Pinpoint the cell where the given text exists, returning its (X, Y) midpoint coordinate. 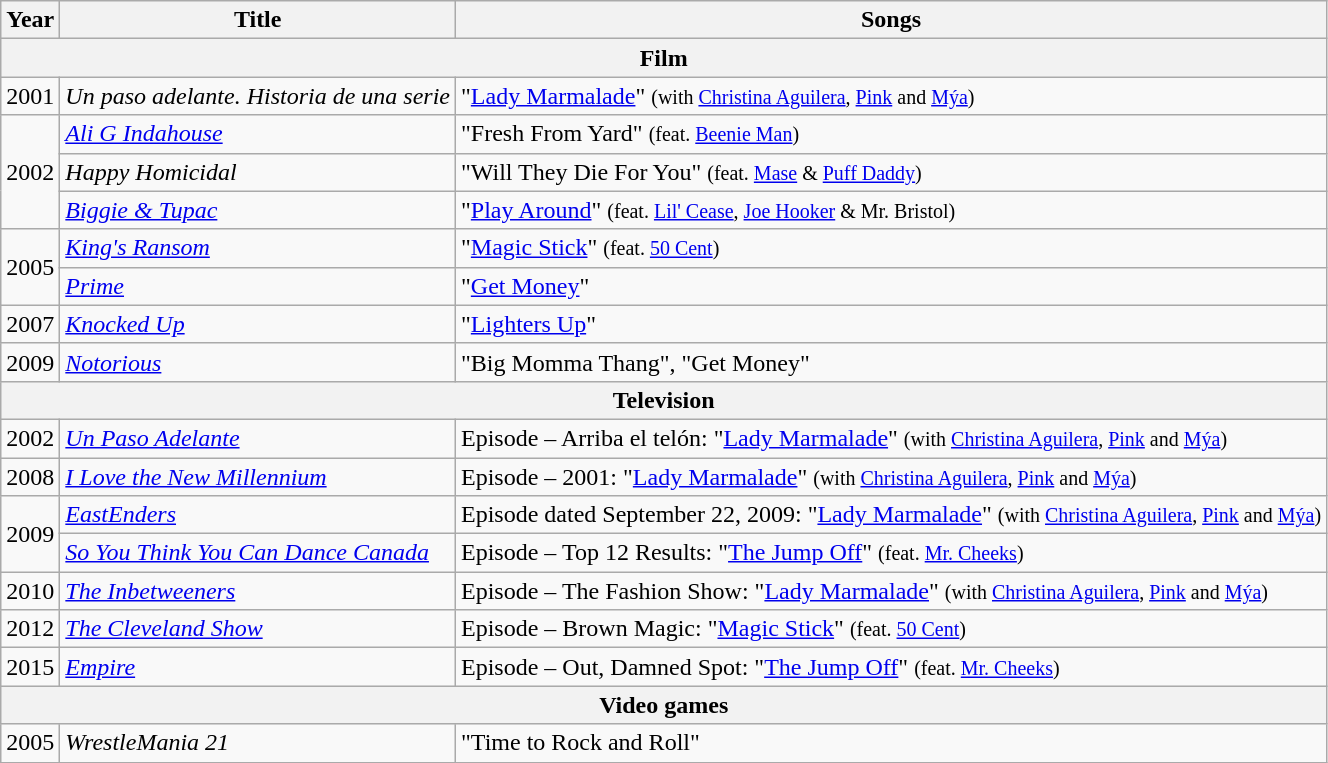
The Cleveland Show (258, 629)
I Love the New Millennium (258, 477)
"Time to Rock and Roll" (892, 743)
EastEnders (258, 515)
So You Think You Can Dance Canada (258, 553)
Video games (664, 705)
2008 (30, 477)
Television (664, 400)
Film (664, 58)
"Get Money" (892, 286)
Episode – Top 12 Results: "The Jump Off" (feat. Mr. Cheeks) (892, 553)
Knocked Up (258, 324)
Empire (258, 667)
Title (258, 20)
Year (30, 20)
"Will They Die For You" (feat. Mase & Puff Daddy) (892, 172)
"Fresh From Yard" (feat. Beenie Man) (892, 134)
Prime (258, 286)
WrestleMania 21 (258, 743)
Episode – 2001: "Lady Marmalade" (with Christina Aguilera, Pink and Mýa) (892, 477)
Episode – Out, Damned Spot: "The Jump Off" (feat. Mr. Cheeks) (892, 667)
2015 (30, 667)
King's Ransom (258, 248)
Songs (892, 20)
The Inbetweeners (258, 591)
2012 (30, 629)
Un Paso Adelante (258, 438)
"Lighters Up" (892, 324)
Happy Homicidal (258, 172)
Episode – The Fashion Show: "Lady Marmalade" (with Christina Aguilera, Pink and Mýa) (892, 591)
Episode dated September 22, 2009: "Lady Marmalade" (with Christina Aguilera, Pink and Mýa) (892, 515)
"Big Momma Thang", "Get Money" (892, 362)
"Lady Marmalade" (with Christina Aguilera, Pink and Mýa) (892, 96)
2007 (30, 324)
Un paso adelante. Historia de una serie (258, 96)
Biggie & Tupac (258, 210)
Episode – Brown Magic: "Magic Stick" (feat. 50 Cent) (892, 629)
2010 (30, 591)
"Play Around" (feat. Lil' Cease, Joe Hooker & Mr. Bristol) (892, 210)
Notorious (258, 362)
"Magic Stick" (feat. 50 Cent) (892, 248)
Ali G Indahouse (258, 134)
2001 (30, 96)
Episode – Arriba el telón: "Lady Marmalade" (with Christina Aguilera, Pink and Mýa) (892, 438)
